Provide the (x, y) coordinate of the cell's center where the given text is located.  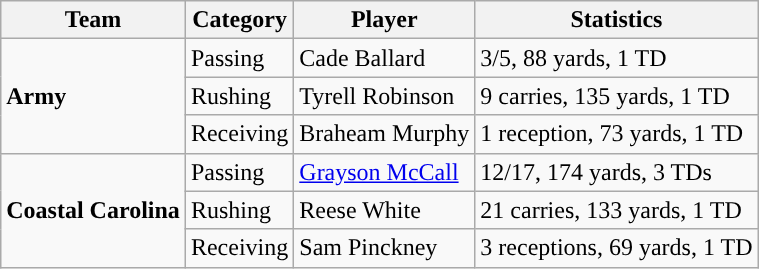
Grayson McCall (384, 172)
Coastal Carolina (94, 210)
Player (384, 20)
3 receptions, 69 yards, 1 TD (616, 248)
Statistics (616, 20)
Braheam Murphy (384, 134)
21 carries, 133 yards, 1 TD (616, 210)
Cade Ballard (384, 58)
3/5, 88 yards, 1 TD (616, 58)
12/17, 174 yards, 3 TDs (616, 172)
Sam Pinckney (384, 248)
9 carries, 135 yards, 1 TD (616, 96)
Army (94, 96)
Tyrell Robinson (384, 96)
Team (94, 20)
Reese White (384, 210)
1 reception, 73 yards, 1 TD (616, 134)
Category (239, 20)
